Extract the [X, Y] coordinate from the center of the cell holding the provided text.  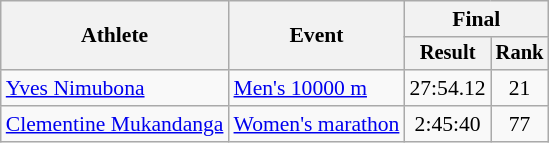
27:54.12 [447, 88]
Women's marathon [316, 124]
Yves Nimubona [115, 88]
Clementine Mukandanga [115, 124]
Athlete [115, 36]
Result [447, 54]
2:45:40 [447, 124]
Event [316, 36]
Final [476, 19]
Men's 10000 m [316, 88]
Rank [520, 54]
77 [520, 124]
21 [520, 88]
